Detect which cell encompasses the target text, then output its (X, Y) center coordinate. 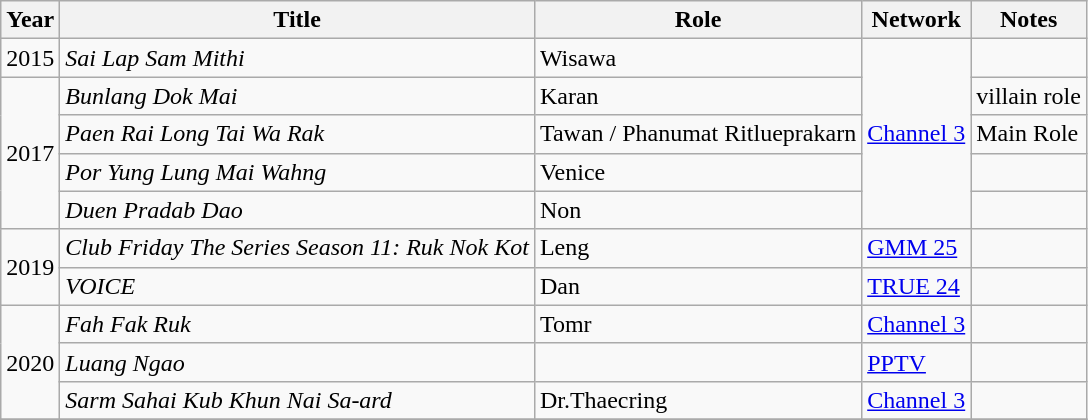
Tawan / Phanumat Ritlueprakarn (698, 134)
Fah Fak Ruk (298, 324)
Non (698, 210)
2020 (30, 362)
Wisawa (698, 58)
Role (698, 20)
villain role (1029, 96)
Network (916, 20)
Paen Rai Long Tai Wa Rak (298, 134)
2019 (30, 267)
GMM 25 (916, 248)
Luang Ngao (298, 362)
Dan (698, 286)
Year (30, 20)
Main Role (1029, 134)
2015 (30, 58)
Club Friday The Series Season 11: Ruk Nok Kot (298, 248)
Por Yung Lung Mai Wahng (298, 172)
Venice (698, 172)
Dr.Thaecring (698, 400)
2017 (30, 153)
Notes (1029, 20)
Title (298, 20)
VOICE (298, 286)
Karan (698, 96)
Sarm Sahai Kub Khun Nai Sa-ard (298, 400)
Leng (698, 248)
Duen Pradab Dao (298, 210)
Tomr (698, 324)
Bunlang Dok Mai (298, 96)
TRUE 24 (916, 286)
PPTV (916, 362)
Sai Lap Sam Mithi (298, 58)
